Extract the [x, y] coordinate from the center of the cell holding the provided text.  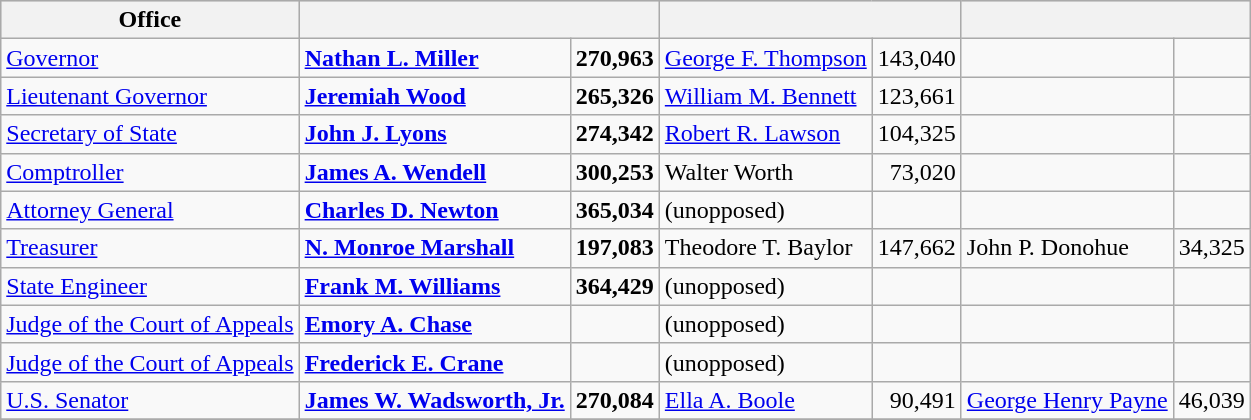
George Henry Payne [1067, 400]
Nathan L. Miller [434, 58]
Walter Worth [766, 172]
123,661 [916, 96]
Attorney General [150, 210]
State Engineer [150, 286]
90,491 [916, 400]
46,039 [1212, 400]
Charles D. Newton [434, 210]
James W. Wadsworth, Jr. [434, 400]
270,963 [614, 58]
143,040 [916, 58]
John J. Lyons [434, 134]
Ella A. Boole [766, 400]
Frederick E. Crane [434, 362]
N. Monroe Marshall [434, 248]
300,253 [614, 172]
364,429 [614, 286]
Comptroller [150, 172]
270,084 [614, 400]
Secretary of State [150, 134]
34,325 [1212, 248]
Treasurer [150, 248]
John P. Donohue [1067, 248]
Jeremiah Wood [434, 96]
197,083 [614, 248]
Robert R. Lawson [766, 134]
104,325 [916, 134]
James A. Wendell [434, 172]
147,662 [916, 248]
265,326 [614, 96]
Theodore T. Baylor [766, 248]
Office [150, 20]
Frank M. Williams [434, 286]
U.S. Senator [150, 400]
Emory A. Chase [434, 324]
George F. Thompson [766, 58]
Lieutenant Governor [150, 96]
Governor [150, 58]
William M. Bennett [766, 96]
365,034 [614, 210]
274,342 [614, 134]
73,020 [916, 172]
